Return the (x, y) coordinate for the center point of the cell that contains the specified text.  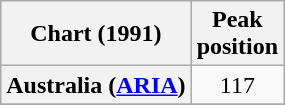
117 (237, 85)
Australia (ARIA) (96, 85)
Peakposition (237, 34)
Chart (1991) (96, 34)
